Capture the cell that displays the provided text and extract its (x, y) central coordinate. 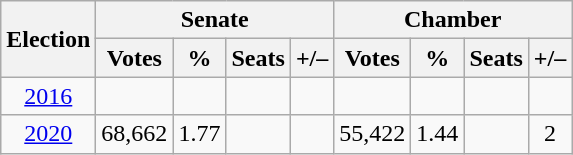
2016 (48, 96)
2020 (48, 134)
Senate (215, 20)
68,662 (134, 134)
Chamber (453, 20)
55,422 (372, 134)
Election (48, 39)
2 (550, 134)
1.44 (438, 134)
1.77 (200, 134)
